Capture the cell that displays the provided text and extract its (x, y) central coordinate. 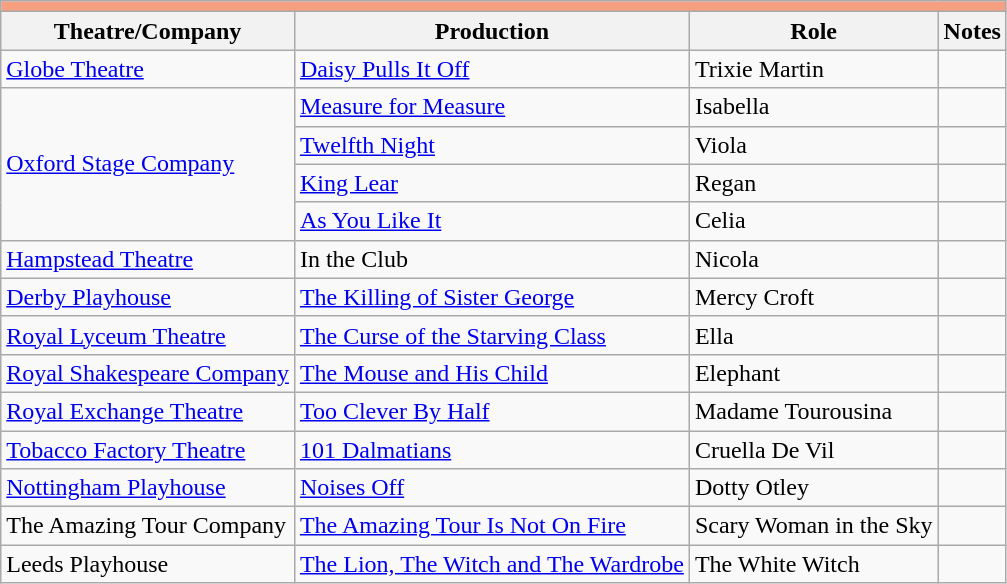
Scary Woman in the Sky (814, 526)
Royal Shakespeare Company (148, 373)
As You Like It (492, 221)
Derby Playhouse (148, 297)
Noises Off (492, 488)
Royal Lyceum Theatre (148, 335)
Nottingham Playhouse (148, 488)
Role (814, 31)
Daisy Pulls It Off (492, 69)
Production (492, 31)
Dotty Otley (814, 488)
King Lear (492, 183)
Ella (814, 335)
The Killing of Sister George (492, 297)
The Amazing Tour Company (148, 526)
Measure for Measure (492, 107)
Mercy Croft (814, 297)
Hampstead Theatre (148, 259)
Notes (972, 31)
Nicola (814, 259)
The Curse of the Starving Class (492, 335)
Tobacco Factory Theatre (148, 449)
101 Dalmatians (492, 449)
Trixie Martin (814, 69)
The Amazing Tour Is Not On Fire (492, 526)
Regan (814, 183)
Too Clever By Half (492, 411)
The Lion, The Witch and The Wardrobe (492, 564)
The Mouse and His Child (492, 373)
Leeds Playhouse (148, 564)
Isabella (814, 107)
Madame Tourousina (814, 411)
Globe Theatre (148, 69)
Twelfth Night (492, 145)
Elephant (814, 373)
Viola (814, 145)
In the Club (492, 259)
Oxford Stage Company (148, 164)
Cruella De Vil (814, 449)
Royal Exchange Theatre (148, 411)
The White Witch (814, 564)
Theatre/Company (148, 31)
Celia (814, 221)
